Return (X, Y) of the center of cell containing provided text 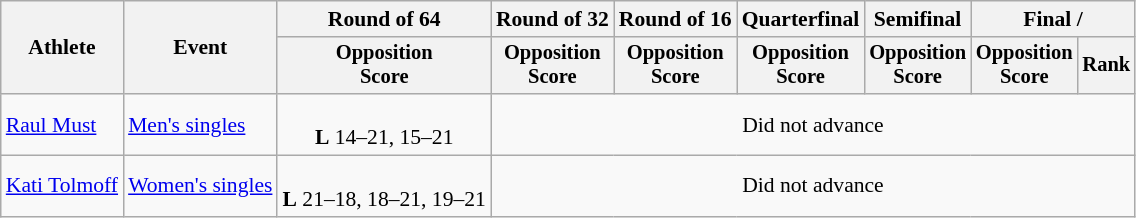
Kati Tolmoff (62, 186)
L 14–21, 15–21 (384, 124)
Semifinal (918, 19)
Athlete (62, 48)
Round of 16 (676, 19)
Final / (1053, 19)
L 21–18, 18–21, 19–21 (384, 186)
Round of 64 (384, 19)
Raul Must (62, 124)
Quarterfinal (801, 19)
Rank (1106, 66)
Round of 32 (552, 19)
Men's singles (200, 124)
Women's singles (200, 186)
Event (200, 48)
